Pinpoint the cell where the given text exists, returning its (X, Y) midpoint coordinate. 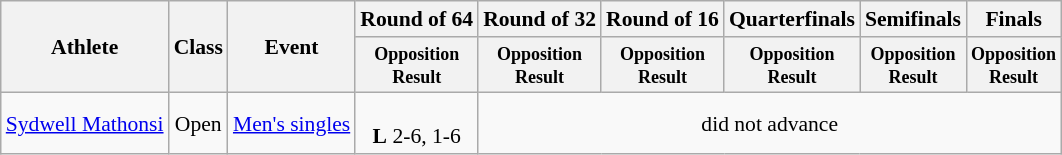
Semifinals (913, 19)
Open (198, 124)
L 2-6, 1-6 (416, 124)
Quarterfinals (792, 19)
Class (198, 47)
did not advance (770, 124)
Round of 64 (416, 19)
Event (292, 47)
Men's singles (292, 124)
Round of 16 (662, 19)
Finals (1014, 19)
Round of 32 (540, 19)
Sydwell Mathonsi (85, 124)
Athlete (85, 47)
